For the text-containing cell, return its midpoint in [x, y] coordinate format. 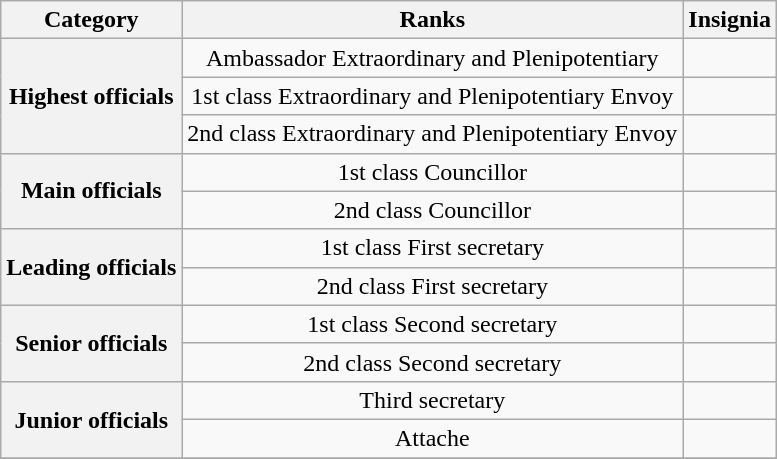
Ambassador Extraordinary and Plenipotentiary [432, 58]
1st class Second secretary [432, 324]
Leading officials [92, 267]
Main officials [92, 191]
Insignia [730, 20]
1st class Extraordinary and Plenipotentiary Envoy [432, 96]
Junior officials [92, 419]
Highest officials [92, 96]
Attache [432, 438]
Ranks [432, 20]
2nd class Second secretary [432, 362]
2nd class Councillor [432, 210]
2nd class Extraordinary and Plenipotentiary Envoy [432, 134]
1st class Councillor [432, 172]
Senior officials [92, 343]
1st class First secretary [432, 248]
2nd class First secretary [432, 286]
Third secretary [432, 400]
Category [92, 20]
